Identify which cell holds the provided text, then report its (X, Y) central coordinate. 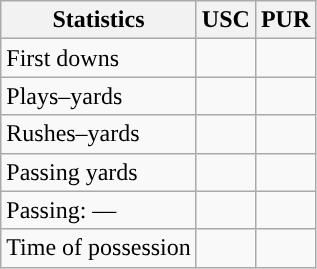
Passing: –– (99, 210)
Statistics (99, 20)
Rushes–yards (99, 134)
First downs (99, 58)
Time of possession (99, 248)
Plays–yards (99, 96)
USC (226, 20)
PUR (285, 20)
Passing yards (99, 172)
